Capture the cell that displays the provided text and extract its (x, y) central coordinate. 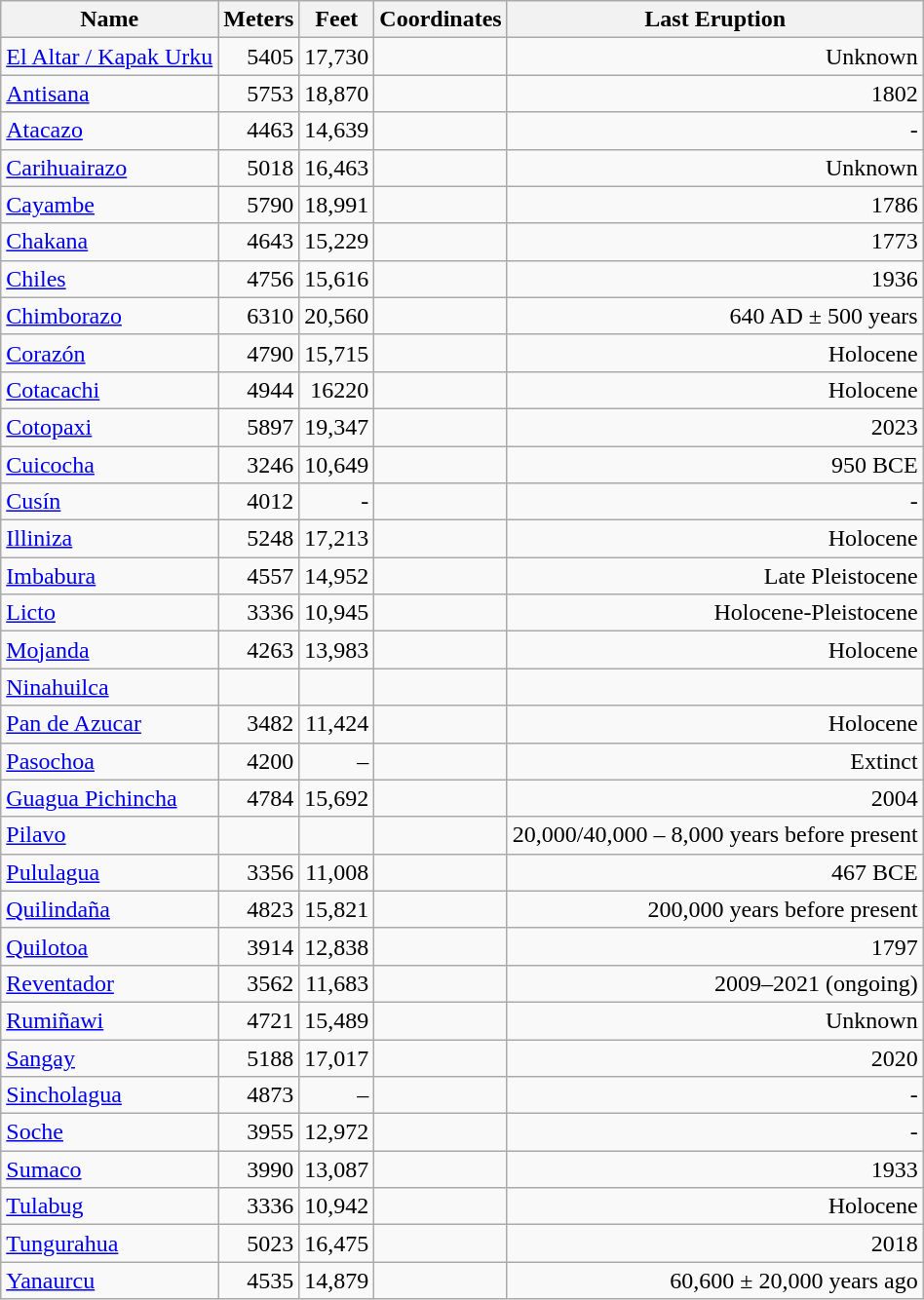
Licto (109, 613)
4535 (259, 1281)
Meters (259, 19)
5790 (259, 205)
1936 (715, 279)
2018 (715, 1243)
5188 (259, 1057)
3562 (259, 983)
Tungurahua (109, 1243)
17,213 (337, 539)
14,952 (337, 576)
10,649 (337, 465)
13,087 (337, 1169)
2009–2021 (ongoing) (715, 983)
11,008 (337, 872)
Cayambe (109, 205)
Ninahuilca (109, 687)
3356 (259, 872)
Antisana (109, 94)
Sumaco (109, 1169)
Corazón (109, 353)
60,600 ± 20,000 years ago (715, 1281)
Sangay (109, 1057)
1933 (715, 1169)
1797 (715, 946)
Pan de Azucar (109, 724)
5018 (259, 168)
3482 (259, 724)
20,000/40,000 – 8,000 years before present (715, 835)
El Altar / Kapak Urku (109, 57)
3246 (259, 465)
Quilindaña (109, 909)
12,972 (337, 1132)
Reventador (109, 983)
Name (109, 19)
Sincholagua (109, 1095)
4756 (259, 279)
4823 (259, 909)
16,463 (337, 168)
19,347 (337, 427)
Mojanda (109, 650)
Cusín (109, 502)
14,879 (337, 1281)
11,424 (337, 724)
Coordinates (441, 19)
Atacazo (109, 131)
Carihuairazo (109, 168)
3914 (259, 946)
Holocene-Pleistocene (715, 613)
Chimborazo (109, 316)
18,870 (337, 94)
15,692 (337, 798)
1802 (715, 94)
12,838 (337, 946)
11,683 (337, 983)
Cotacachi (109, 390)
2004 (715, 798)
Illiniza (109, 539)
640 AD ± 500 years (715, 316)
950 BCE (715, 465)
4200 (259, 761)
2023 (715, 427)
4873 (259, 1095)
Extinct (715, 761)
16220 (337, 390)
14,639 (337, 131)
Last Eruption (715, 19)
4643 (259, 242)
200,000 years before present (715, 909)
3990 (259, 1169)
Cotopaxi (109, 427)
13,983 (337, 650)
Soche (109, 1132)
Yanaurcu (109, 1281)
5023 (259, 1243)
15,489 (337, 1020)
Cuicocha (109, 465)
15,229 (337, 242)
4784 (259, 798)
17,017 (337, 1057)
Imbabura (109, 576)
Pululagua (109, 872)
1773 (715, 242)
Tulabug (109, 1206)
4463 (259, 131)
4263 (259, 650)
16,475 (337, 1243)
Feet (337, 19)
15,715 (337, 353)
1786 (715, 205)
18,991 (337, 205)
10,945 (337, 613)
Pasochoa (109, 761)
Pilavo (109, 835)
4790 (259, 353)
Late Pleistocene (715, 576)
5897 (259, 427)
4557 (259, 576)
15,616 (337, 279)
467 BCE (715, 872)
15,821 (337, 909)
Rumiñawi (109, 1020)
4944 (259, 390)
4012 (259, 502)
5753 (259, 94)
4721 (259, 1020)
Chiles (109, 279)
3955 (259, 1132)
Guagua Pichincha (109, 798)
10,942 (337, 1206)
2020 (715, 1057)
17,730 (337, 57)
Quilotoa (109, 946)
5248 (259, 539)
6310 (259, 316)
Chakana (109, 242)
5405 (259, 57)
20,560 (337, 316)
